Provide the (X, Y) coordinate of the cell's center where the given text is located.  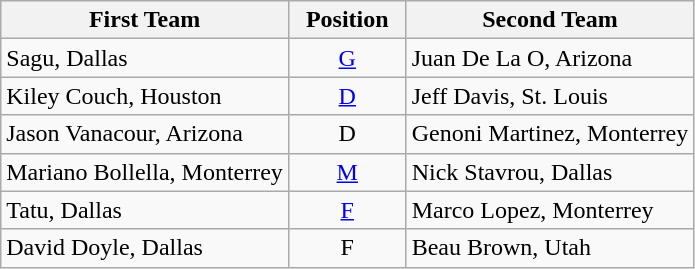
M (347, 172)
Position (347, 20)
Beau Brown, Utah (550, 248)
Mariano Bollella, Monterrey (145, 172)
Tatu, Dallas (145, 210)
Genoni Martinez, Monterrey (550, 134)
G (347, 58)
Jeff Davis, St. Louis (550, 96)
Sagu, Dallas (145, 58)
David Doyle, Dallas (145, 248)
Nick Stavrou, Dallas (550, 172)
Juan De La O, Arizona (550, 58)
Marco Lopez, Monterrey (550, 210)
Kiley Couch, Houston (145, 96)
First Team (145, 20)
Second Team (550, 20)
Jason Vanacour, Arizona (145, 134)
